Identify which cell holds the provided text, then report its [X, Y] central coordinate. 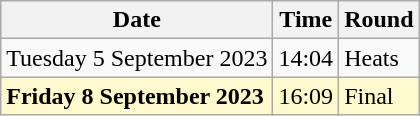
Heats [379, 58]
Time [306, 20]
Friday 8 September 2023 [137, 96]
16:09 [306, 96]
Tuesday 5 September 2023 [137, 58]
Date [137, 20]
Final [379, 96]
Round [379, 20]
14:04 [306, 58]
